Locate the cell with the specified text and output its [x, y] center coordinate. 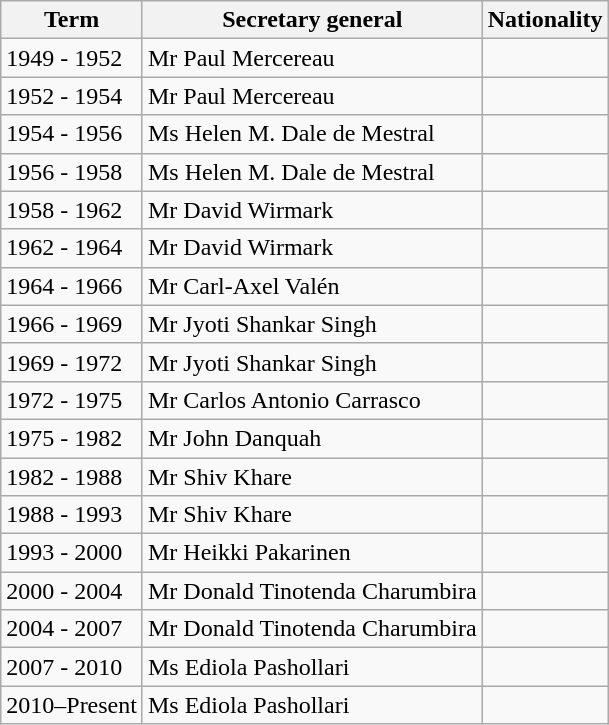
1962 - 1964 [72, 248]
1969 - 1972 [72, 362]
1964 - 1966 [72, 286]
1958 - 1962 [72, 210]
1966 - 1969 [72, 324]
1975 - 1982 [72, 438]
1972 - 1975 [72, 400]
Secretary general [312, 20]
Nationality [545, 20]
2007 - 2010 [72, 667]
1949 - 1952 [72, 58]
2000 - 2004 [72, 591]
1982 - 1988 [72, 477]
Mr John Danquah [312, 438]
1993 - 2000 [72, 553]
Mr Carlos Antonio Carrasco [312, 400]
1954 - 1956 [72, 134]
Mr Heikki Pakarinen [312, 553]
Mr Carl-Axel Valén [312, 286]
2010–Present [72, 705]
1952 - 1954 [72, 96]
2004 - 2007 [72, 629]
1956 - 1958 [72, 172]
Term [72, 20]
1988 - 1993 [72, 515]
